Capture the cell that displays the provided text and extract its (x, y) central coordinate. 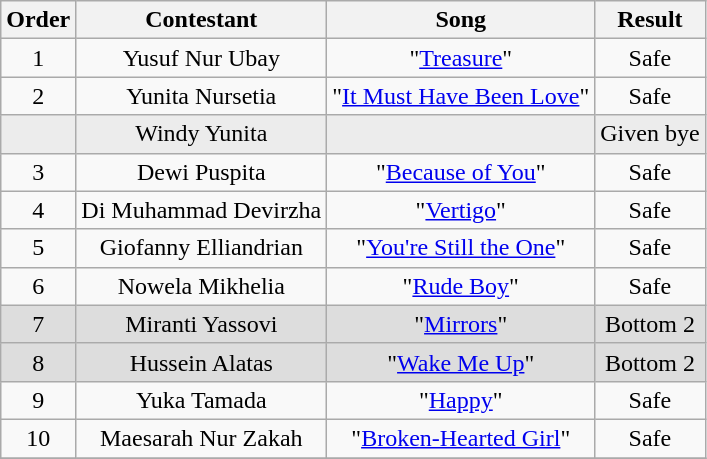
Miranti Yassovi (202, 324)
Yusuf Nur Ubay (202, 58)
"Treasure" (461, 58)
"Vertigo" (461, 210)
Dewi Puspita (202, 172)
Song (461, 20)
"You're Still the One" (461, 248)
4 (38, 210)
Giofanny Elliandrian (202, 248)
9 (38, 400)
"Mirrors" (461, 324)
5 (38, 248)
"Wake Me Up" (461, 362)
Yuka Tamada (202, 400)
8 (38, 362)
3 (38, 172)
Maesarah Nur Zakah (202, 438)
Given bye (650, 134)
Order (38, 20)
"Broken-Hearted Girl" (461, 438)
Contestant (202, 20)
Nowela Mikhelia (202, 286)
Yunita Nursetia (202, 96)
Hussein Alatas (202, 362)
10 (38, 438)
Di Muhammad Devirzha (202, 210)
"Because of You" (461, 172)
"It Must Have Been Love" (461, 96)
1 (38, 58)
7 (38, 324)
2 (38, 96)
Windy Yunita (202, 134)
"Happy" (461, 400)
"Rude Boy" (461, 286)
Result (650, 20)
6 (38, 286)
